Determine the (X, Y) coordinate at the center of the cell enclosing the given text.  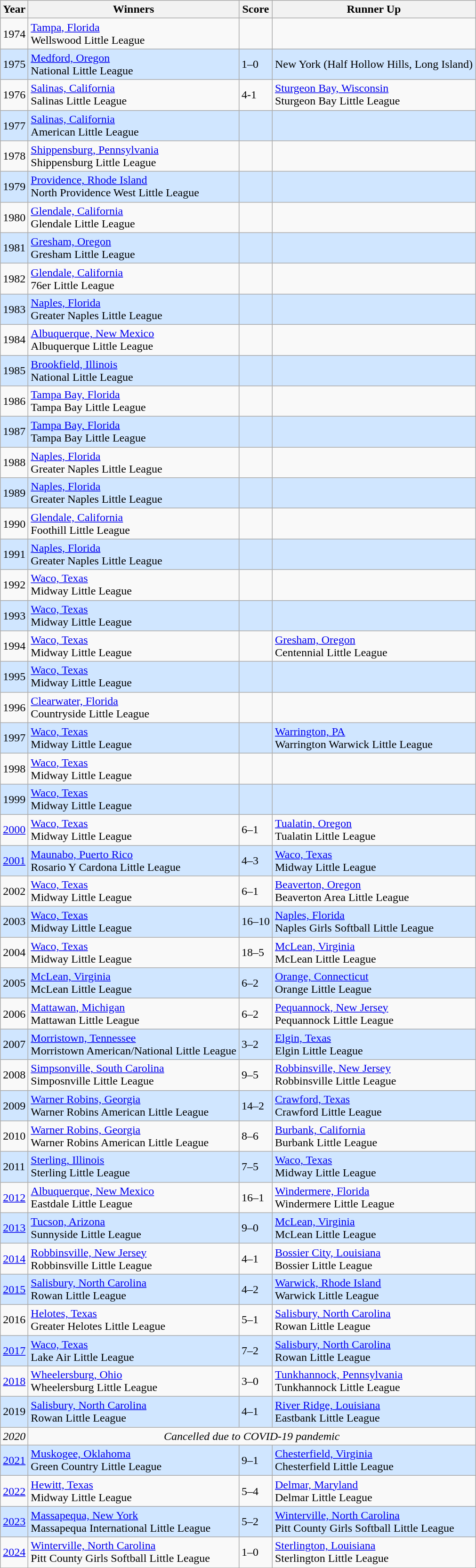
Gresham, Oregon Centennial Little League (374, 646)
Wheelersburg, Ohio Wheelersburg Little League (134, 1381)
9–0 (255, 1228)
Score (255, 9)
1993 (14, 616)
2019 (14, 1412)
Windermere, Florida Windermere Little League (374, 1198)
Morristown, Tennessee Morristown American/National Little League (134, 1044)
Tampa, Florida Wellswood Little League (134, 34)
2012 (14, 1198)
2003 (14, 922)
Massapequa, New York Massapequa International Little League (134, 1521)
3–0 (255, 1381)
7–5 (255, 1166)
1978 (14, 156)
18–5 (255, 953)
1982 (14, 279)
16–1 (255, 1198)
2013 (14, 1228)
2022 (14, 1491)
1988 (14, 462)
1991 (14, 555)
Chesterfield, Virginia Chesterfield Little League (374, 1460)
Albuquerque, New Mexico Eastdale Little League (134, 1198)
Helotes, Texas Greater Helotes Little League (134, 1320)
2015 (14, 1289)
Shippensburg, Pennsylvania Shippensburg Little League (134, 156)
2021 (14, 1460)
2024 (14, 1552)
1974 (14, 34)
4-1 (255, 95)
2010 (14, 1136)
7–2 (255, 1350)
Glendale, California Foothill Little League (134, 523)
2018 (14, 1381)
3–2 (255, 1044)
Beaverton, Oregon Beaverton Area Little League (374, 892)
Warwick, Rhode Island Warwick Little League (374, 1289)
Elgin, Texas Elgin Little League (374, 1044)
Burbank, California Burbank Little League (374, 1136)
4–3 (255, 860)
9–1 (255, 1460)
1977 (14, 125)
1996 (14, 707)
2020 (14, 1436)
2001 (14, 860)
1992 (14, 585)
4–2 (255, 1289)
Providence, Rhode Island North Providence West Little League (134, 186)
Runner Up (374, 9)
2000 (14, 829)
Waco, Texas Lake Air Little League (134, 1350)
2008 (14, 1075)
2023 (14, 1521)
Cancelled due to COVID-19 pandemic (252, 1436)
Mattawan, Michigan Mattawan Little League (134, 1014)
1976 (14, 95)
1986 (14, 401)
Glendale, California Glendale Little League (134, 217)
Warrington, PA Warrington Warwick Little League (374, 738)
2002 (14, 892)
2006 (14, 1014)
Naples, Florida Naples Girls Softball Little League (374, 922)
2005 (14, 983)
Pequannock, New Jersey Pequannock Little League (374, 1014)
Sterling, Illinois Sterling Little League (134, 1166)
New York (Half Hollow Hills, Long Island) (374, 64)
2014 (14, 1259)
5–1 (255, 1320)
Hewitt, Texas Midway Little League (134, 1491)
1984 (14, 340)
1981 (14, 248)
1975 (14, 64)
2016 (14, 1320)
2009 (14, 1105)
1983 (14, 309)
Tucson, Arizona Sunnyside Little League (134, 1228)
Sturgeon Bay, Wisconsin Sturgeon Bay Little League (374, 95)
Glendale, California 76er Little League (134, 279)
1995 (14, 677)
1994 (14, 646)
Crawford, Texas Crawford Little League (374, 1105)
Bossier City, Louisiana Bossier Little League (374, 1259)
5–2 (255, 1521)
Medford, Oregon National Little League (134, 64)
Clearwater, Florida Countryside Little League (134, 707)
2011 (14, 1166)
1997 (14, 738)
Orange, Connecticut Orange Little League (374, 983)
Delmar, Maryland Delmar Little League (374, 1491)
Sterlington, Louisiana Sterlington Little League (374, 1552)
Tunkhannock, Pennsylvania Tunkhannock Little League (374, 1381)
1999 (14, 799)
2007 (14, 1044)
1987 (14, 432)
1979 (14, 186)
9–5 (255, 1075)
5–4 (255, 1491)
Maunabo, Puerto Rico Rosario Y Cardona Little League (134, 860)
River Ridge, Louisiana Eastbank Little League (374, 1412)
14–2 (255, 1105)
Salinas, California Salinas Little League (134, 95)
8–6 (255, 1136)
1989 (14, 493)
Tualatin, Oregon Tualatin Little League (374, 829)
1980 (14, 217)
1985 (14, 370)
Year (14, 9)
2004 (14, 953)
2017 (14, 1350)
Simpsonville, South Carolina Simposnville Little League (134, 1075)
Brookfield, Illinois National Little League (134, 370)
1990 (14, 523)
Albuquerque, New Mexico Albuquerque Little League (134, 340)
Muskogee, Oklahoma Green Country Little League (134, 1460)
Salinas, California American Little League (134, 125)
1998 (14, 768)
16–10 (255, 922)
Winners (134, 9)
Gresham, Oregon Gresham Little League (134, 248)
